Identify which cell holds the provided text, then report its [x, y] central coordinate. 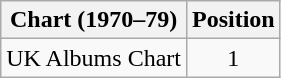
Position [233, 20]
Chart (1970–79) [94, 20]
1 [233, 58]
UK Albums Chart [94, 58]
